Identify which cell holds the provided text, then report its (X, Y) central coordinate. 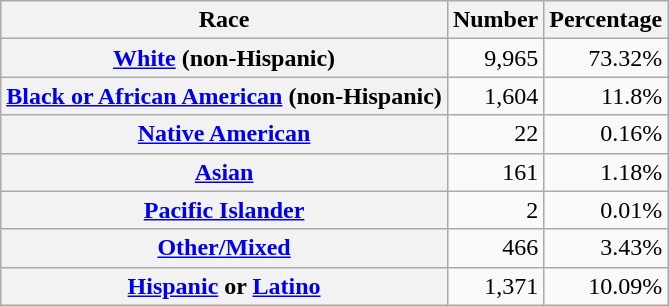
Race (224, 20)
Asian (224, 172)
466 (495, 248)
Number (495, 20)
Native American (224, 134)
0.16% (606, 134)
Percentage (606, 20)
1,604 (495, 96)
11.8% (606, 96)
3.43% (606, 248)
161 (495, 172)
Black or African American (non-Hispanic) (224, 96)
Pacific Islander (224, 210)
White (non-Hispanic) (224, 58)
9,965 (495, 58)
2 (495, 210)
1.18% (606, 172)
10.09% (606, 286)
0.01% (606, 210)
73.32% (606, 58)
Hispanic or Latino (224, 286)
22 (495, 134)
Other/Mixed (224, 248)
1,371 (495, 286)
